Extract the (x, y) coordinate from the center of the cell holding the provided text.  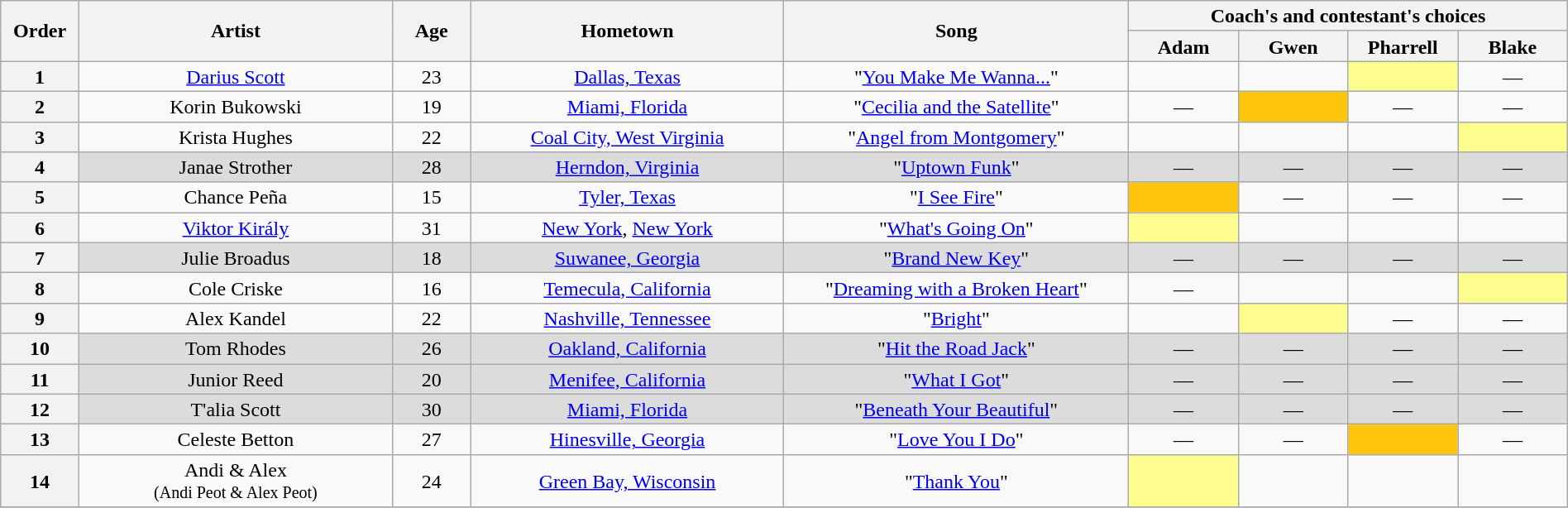
23 (432, 76)
Suwanee, Georgia (627, 258)
4 (40, 167)
Cole Criske (235, 288)
28 (432, 167)
13 (40, 440)
Korin Bukowski (235, 106)
Tyler, Texas (627, 197)
24 (432, 481)
9 (40, 318)
Herndon, Virginia (627, 167)
T'alia Scott (235, 409)
"What I Got" (956, 379)
"Hit the Road Jack" (956, 349)
"Cecilia and the Satellite" (956, 106)
Coal City, West Virginia (627, 137)
Gwen (1293, 46)
Adam (1184, 46)
8 (40, 288)
Tom Rhodes (235, 349)
Oakland, California (627, 349)
20 (432, 379)
3 (40, 137)
27 (432, 440)
Pharrell (1403, 46)
Janae Strother (235, 167)
18 (432, 258)
Alex Kandel (235, 318)
Julie Broadus (235, 258)
14 (40, 481)
Darius Scott (235, 76)
Hometown (627, 31)
"Love You I Do" (956, 440)
"Dreaming with a Broken Heart" (956, 288)
"Thank You" (956, 481)
"Bright" (956, 318)
16 (432, 288)
7 (40, 258)
"What's Going On" (956, 228)
Blake (1513, 46)
"Beneath Your Beautiful" (956, 409)
"You Make Me Wanna..." (956, 76)
Andi & Alex(Andi Peot & Alex Peot) (235, 481)
"Brand New Key" (956, 258)
"Uptown Funk" (956, 167)
30 (432, 409)
2 (40, 106)
Order (40, 31)
New York, New York (627, 228)
15 (432, 197)
Chance Peña (235, 197)
Temecula, California (627, 288)
Junior Reed (235, 379)
Viktor Király (235, 228)
1 (40, 76)
Hinesville, Georgia (627, 440)
31 (432, 228)
"I See Fire" (956, 197)
Green Bay, Wisconsin (627, 481)
Krista Hughes (235, 137)
"Angel from Montgomery" (956, 137)
Song (956, 31)
Nashville, Tennessee (627, 318)
Age (432, 31)
6 (40, 228)
Coach's and contestant's choices (1348, 17)
26 (432, 349)
11 (40, 379)
12 (40, 409)
Menifee, California (627, 379)
Celeste Betton (235, 440)
Dallas, Texas (627, 76)
10 (40, 349)
5 (40, 197)
Artist (235, 31)
19 (432, 106)
